Return (x, y) of the center of cell containing provided text 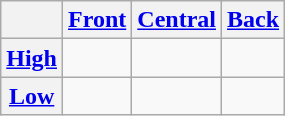
Central (177, 20)
Front (98, 20)
Back (254, 20)
Low (32, 96)
High (32, 58)
